Search for the cell housing the specified text and yield its (x, y) center coordinate. 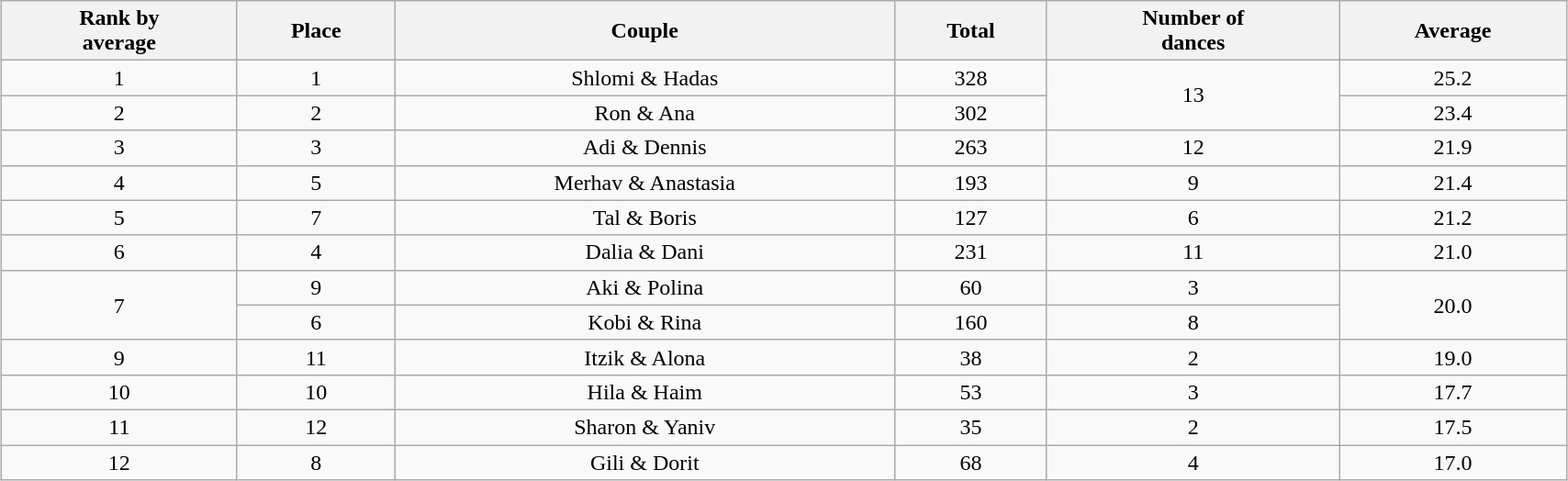
Dalia & Dani (644, 252)
19.0 (1452, 357)
25.2 (1452, 78)
17.7 (1452, 392)
53 (970, 392)
Couple (644, 31)
302 (970, 113)
17.0 (1452, 462)
60 (970, 287)
Number of dances (1193, 31)
Gili & Dorit (644, 462)
328 (970, 78)
17.5 (1452, 427)
Total (970, 31)
35 (970, 427)
127 (970, 218)
193 (970, 183)
21.0 (1452, 252)
Aki & Polina (644, 287)
Hila & Haim (644, 392)
Sharon & Yaniv (644, 427)
Place (316, 31)
21.9 (1452, 148)
Average (1452, 31)
20.0 (1452, 305)
Merhav & Anastasia (644, 183)
231 (970, 252)
Shlomi & Hadas (644, 78)
23.4 (1452, 113)
Tal & Boris (644, 218)
160 (970, 322)
263 (970, 148)
68 (970, 462)
Kobi & Rina (644, 322)
21.2 (1452, 218)
38 (970, 357)
Adi & Dennis (644, 148)
Rank by average (119, 31)
Ron & Ana (644, 113)
13 (1193, 95)
21.4 (1452, 183)
Itzik & Alona (644, 357)
